Capture the cell that displays the provided text and extract its (X, Y) central coordinate. 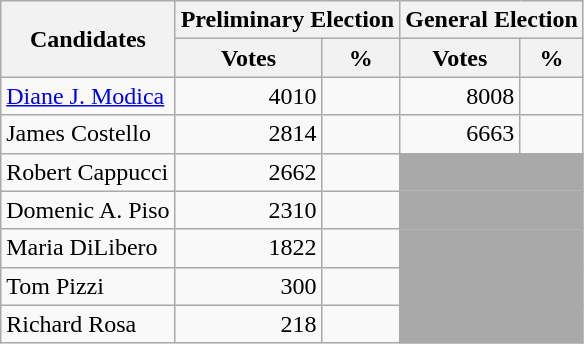
Diane J. Modica (88, 96)
Richard Rosa (88, 324)
218 (248, 324)
2662 (248, 172)
1822 (248, 248)
2310 (248, 210)
2814 (248, 134)
Tom Pizzi (88, 286)
8008 (460, 96)
Domenic A. Piso (88, 210)
6663 (460, 134)
General Election (492, 20)
4010 (248, 96)
Robert Cappucci (88, 172)
Candidates (88, 39)
Preliminary Election (288, 20)
300 (248, 286)
James Costello (88, 134)
Maria DiLibero (88, 248)
